Detect which cell encompasses the target text, then output its [X, Y] center coordinate. 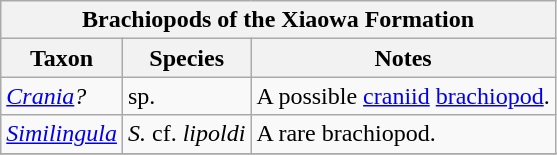
A rare brachiopod. [403, 134]
A possible craniid brachiopod. [403, 96]
Brachiopods of the Xiaowa Formation [278, 20]
Taxon [62, 58]
Species [186, 58]
Crania? [62, 96]
Similingula [62, 134]
Notes [403, 58]
sp. [186, 96]
S. cf. lipoldi [186, 134]
